Capture the cell that displays the provided text and extract its (x, y) central coordinate. 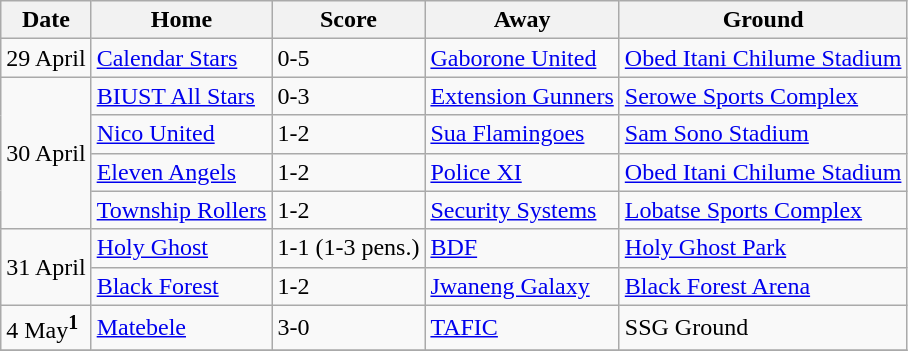
Gaborone United (522, 58)
4 May1 (46, 328)
Date (46, 20)
SSG Ground (763, 328)
Security Systems (522, 210)
Jwaneng Galaxy (522, 286)
Lobatse Sports Complex (763, 210)
Ground (763, 20)
BIUST All Stars (182, 96)
Sua Flamingoes (522, 134)
BDF (522, 248)
Home (182, 20)
Black Forest (182, 286)
Matebele (182, 328)
30 April (46, 153)
Sam Sono Stadium (763, 134)
0-3 (348, 96)
Police XI (522, 172)
Black Forest Arena (763, 286)
3-0 (348, 328)
31 April (46, 267)
Serowe Sports Complex (763, 96)
Eleven Angels (182, 172)
0-5 (348, 58)
Away (522, 20)
Calendar Stars (182, 58)
TAFIC (522, 328)
1-1 (1-3 pens.) (348, 248)
Holy Ghost Park (763, 248)
29 April (46, 58)
Township Rollers (182, 210)
Extension Gunners (522, 96)
Nico United (182, 134)
Holy Ghost (182, 248)
Score (348, 20)
